Provide the [X, Y] coordinate of the cell's center where the given text is located.  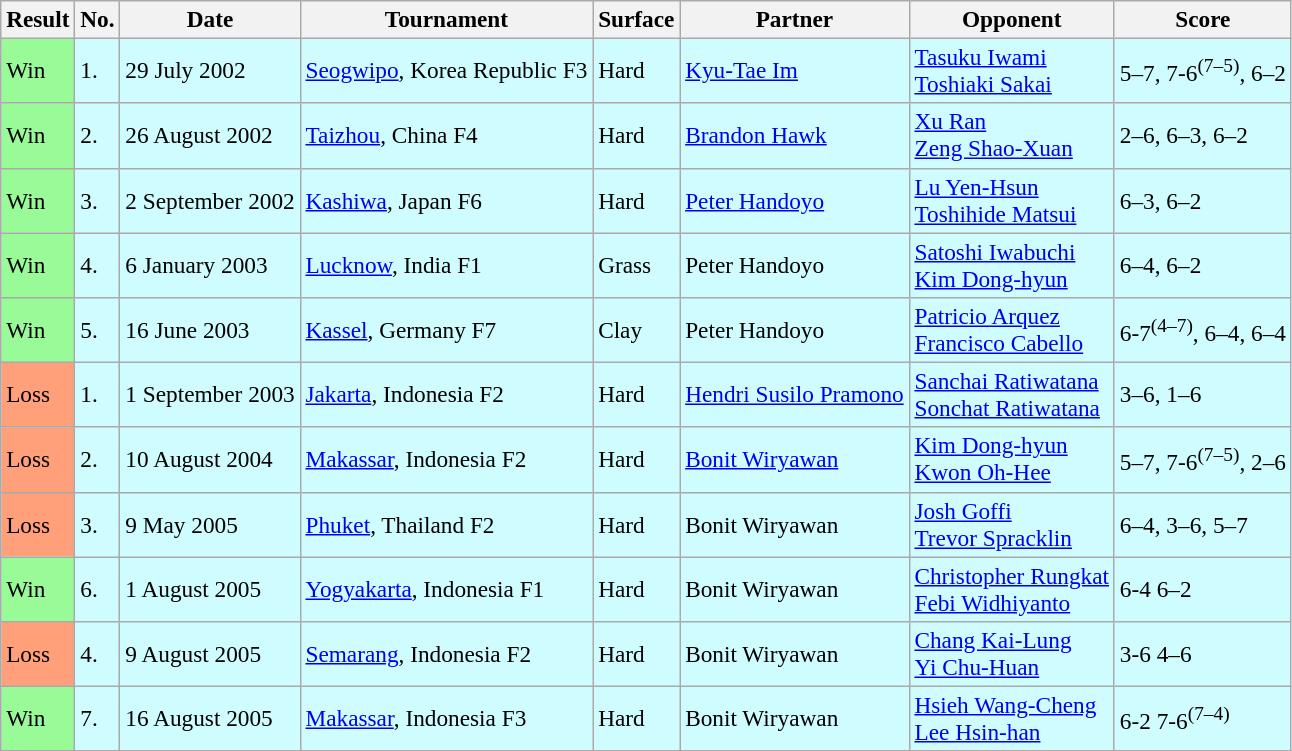
Score [1202, 19]
Jakarta, Indonesia F2 [446, 394]
Lucknow, India F1 [446, 264]
10 August 2004 [210, 460]
Kassel, Germany F7 [446, 330]
Hsieh Wang-Cheng Lee Hsin-han [1012, 718]
6–4, 3–6, 5–7 [1202, 524]
Brandon Hawk [794, 136]
Makassar, Indonesia F2 [446, 460]
Patricio Arquez Francisco Cabello [1012, 330]
Surface [636, 19]
Seogwipo, Korea Republic F3 [446, 70]
1 August 2005 [210, 588]
6-4 6–2 [1202, 588]
7. [98, 718]
Semarang, Indonesia F2 [446, 654]
5–7, 7-6(7–5), 2–6 [1202, 460]
Yogyakarta, Indonesia F1 [446, 588]
Tournament [446, 19]
Kashiwa, Japan F6 [446, 200]
Christopher Rungkat Febi Widhiyanto [1012, 588]
6–3, 6–2 [1202, 200]
26 August 2002 [210, 136]
Opponent [1012, 19]
Kyu-Tae Im [794, 70]
6-7(4–7), 6–4, 6–4 [1202, 330]
29 July 2002 [210, 70]
5–7, 7-6(7–5), 6–2 [1202, 70]
6-2 7-6(7–4) [1202, 718]
9 August 2005 [210, 654]
Josh Goffi Trevor Spracklin [1012, 524]
9 May 2005 [210, 524]
3-6 4–6 [1202, 654]
Clay [636, 330]
6. [98, 588]
5. [98, 330]
3–6, 1–6 [1202, 394]
Tasuku Iwami Toshiaki Sakai [1012, 70]
Result [38, 19]
Taizhou, China F4 [446, 136]
Satoshi Iwabuchi Kim Dong-hyun [1012, 264]
Sanchai Ratiwatana Sonchat Ratiwatana [1012, 394]
Xu Ran Zeng Shao-Xuan [1012, 136]
6 January 2003 [210, 264]
No. [98, 19]
Hendri Susilo Pramono [794, 394]
Makassar, Indonesia F3 [446, 718]
16 August 2005 [210, 718]
Chang Kai-Lung Yi Chu-Huan [1012, 654]
2–6, 6–3, 6–2 [1202, 136]
Grass [636, 264]
1 September 2003 [210, 394]
2 September 2002 [210, 200]
Date [210, 19]
6–4, 6–2 [1202, 264]
Phuket, Thailand F2 [446, 524]
Partner [794, 19]
Kim Dong-hyun Kwon Oh-Hee [1012, 460]
Lu Yen-Hsun Toshihide Matsui [1012, 200]
16 June 2003 [210, 330]
